Capture the cell that displays the provided text and extract its (x, y) central coordinate. 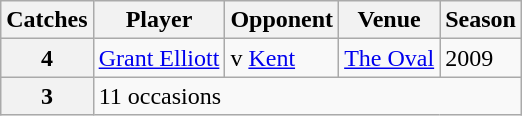
Opponent (282, 20)
4 (47, 58)
Venue (390, 20)
The Oval (390, 58)
Catches (47, 20)
Player (159, 20)
3 (47, 96)
11 occasions (307, 96)
2009 (481, 58)
Grant Elliott (159, 58)
Season (481, 20)
v Kent (282, 58)
